Determine the (X, Y) coordinate at the center of the cell enclosing the given text.  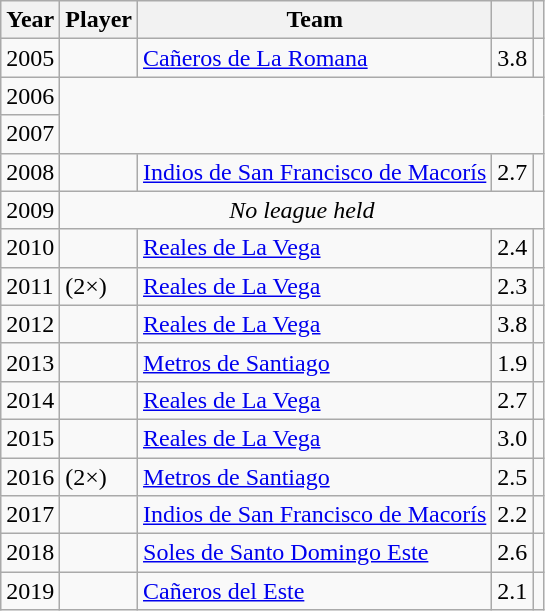
2018 (30, 553)
2017 (30, 515)
2.5 (512, 477)
Cañeros del Este (315, 591)
2005 (30, 58)
2.6 (512, 553)
2015 (30, 438)
2012 (30, 324)
2013 (30, 362)
2.3 (512, 286)
Player (99, 20)
2.4 (512, 248)
Year (30, 20)
2011 (30, 286)
2007 (30, 134)
2.2 (512, 515)
1.9 (512, 362)
3.0 (512, 438)
2016 (30, 477)
Soles de Santo Domingo Este (315, 553)
2.1 (512, 591)
Cañeros de La Romana (315, 58)
2006 (30, 96)
2010 (30, 248)
2019 (30, 591)
2008 (30, 172)
2014 (30, 400)
No league held (302, 210)
2009 (30, 210)
Team (315, 20)
